From the cell containing the given text, extract its center point as (x, y) coordinate. 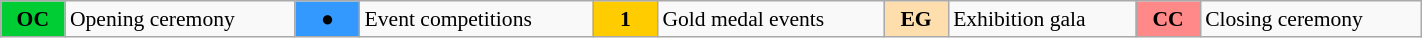
● (327, 19)
1 (625, 19)
Closing ceremony (1310, 19)
Event competitions (477, 19)
OC (33, 19)
Exhibition gala (1042, 19)
CC (1168, 19)
Opening ceremony (180, 19)
EG (916, 19)
Gold medal events (770, 19)
